Identify which cell holds the provided text, then report its (x, y) central coordinate. 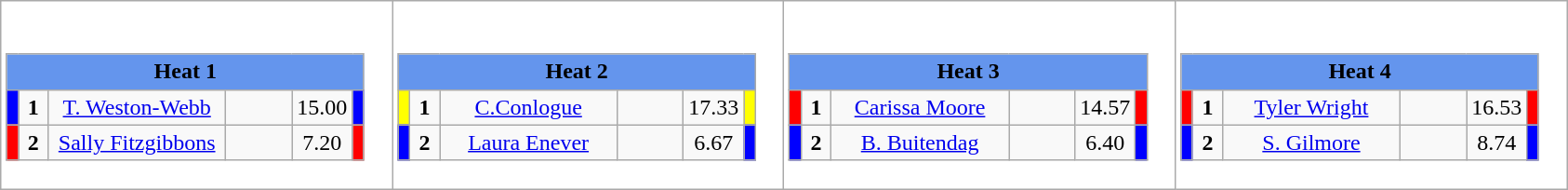
Heat 1 (185, 72)
S. Gilmore (1311, 142)
Tyler Wright (1311, 107)
Heat 3 (968, 72)
Laura Enever (528, 142)
6.67 (714, 142)
Heat 1 1 T. Weston-Webb 15.00 2 Sally Fitzgibbons 7.20 (197, 95)
B. Buitendag (921, 142)
8.74 (1497, 142)
16.53 (1497, 107)
Heat 3 1 Carissa Moore 14.57 2 B. Buitendag 6.40 (980, 95)
Heat 2 (577, 72)
Heat 2 1 C.Conlogue 17.33 2 Laura Enever 6.67 (588, 95)
C.Conlogue (528, 107)
7.20 (322, 142)
T. Weston-Webb (138, 107)
17.33 (714, 107)
14.57 (1105, 107)
Heat 4 1 Tyler Wright 16.53 2 S. Gilmore 8.74 (1371, 95)
15.00 (322, 107)
Sally Fitzgibbons (138, 142)
Carissa Moore (921, 107)
6.40 (1105, 142)
Heat 4 (1360, 72)
